Output the [X, Y] coordinate of the center of the cell containing the given text.  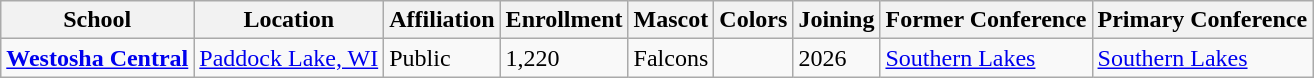
Enrollment [564, 20]
1,220 [564, 58]
Colors [754, 20]
School [98, 20]
2026 [836, 58]
Mascot [671, 20]
Paddock Lake, WI [289, 58]
Location [289, 20]
Former Conference [986, 20]
Public [442, 58]
Joining [836, 20]
Primary Conference [1202, 20]
Westosha Central [98, 58]
Affiliation [442, 20]
Falcons [671, 58]
